Scan for the cell matching the given text and deliver its [X, Y] coordinate at center. 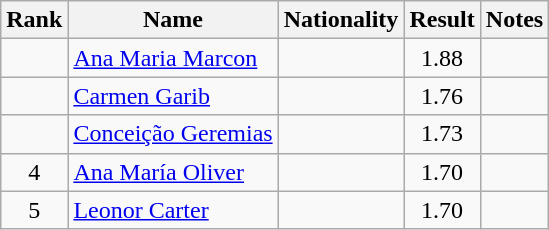
Result [442, 20]
Nationality [341, 20]
Conceição Geremias [173, 134]
Rank [34, 20]
Ana María Oliver [173, 172]
1.73 [442, 134]
Notes [514, 20]
5 [34, 210]
1.76 [442, 96]
Ana Maria Marcon [173, 58]
Carmen Garib [173, 96]
Leonor Carter [173, 210]
4 [34, 172]
Name [173, 20]
1.88 [442, 58]
